Extract the (X, Y) coordinate from the center of the cell holding the provided text.  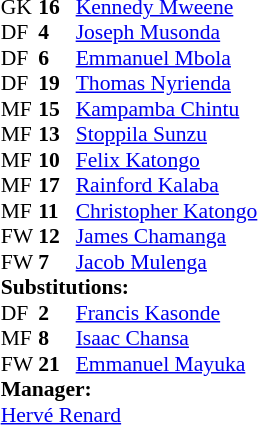
Kampamba Chintu (167, 109)
10 (57, 160)
Isaac Chansa (167, 339)
4 (57, 33)
Rainford Kalaba (167, 185)
17 (57, 185)
Manager: (130, 389)
Felix Katongo (167, 160)
21 (57, 364)
Thomas Nyrienda (167, 83)
7 (57, 262)
2 (57, 313)
Joseph Musonda (167, 33)
19 (57, 83)
Christopher Katongo (167, 211)
6 (57, 58)
12 (57, 237)
8 (57, 339)
Emmanuel Mbola (167, 58)
Emmanuel Mayuka (167, 364)
Francis Kasonde (167, 313)
Substitutions: (130, 287)
Stoppila Sunzu (167, 135)
11 (57, 211)
15 (57, 109)
Jacob Mulenga (167, 262)
James Chamanga (167, 237)
13 (57, 135)
